Locate the cell with the specified text and output its (X, Y) center coordinate. 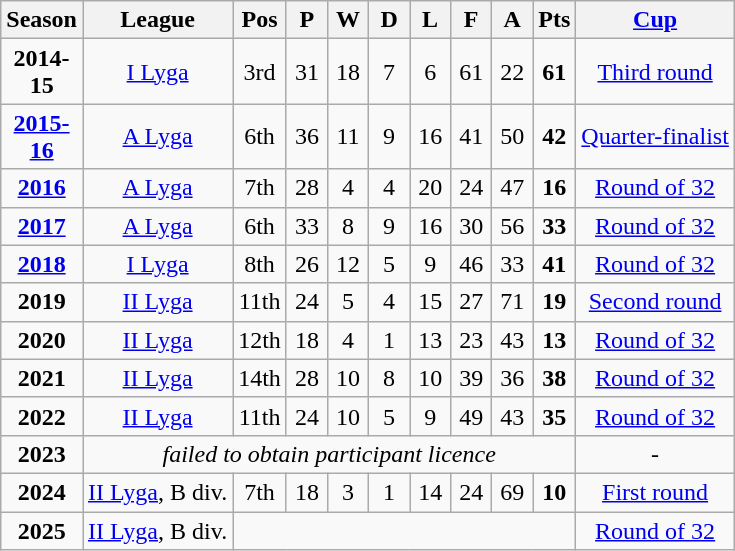
71 (512, 302)
2018 (42, 264)
2017 (42, 226)
35 (554, 416)
First round (656, 492)
14th (260, 378)
Quarter-finalist (656, 136)
56 (512, 226)
46 (472, 264)
23 (472, 340)
failed to obtain participant licence (328, 454)
Cup (656, 20)
27 (472, 302)
2024 (42, 492)
Third round (656, 72)
2025 (42, 531)
2022 (42, 416)
49 (472, 416)
Second round (656, 302)
22 (512, 72)
Pos (260, 20)
3rd (260, 72)
League (157, 20)
F (472, 20)
L (430, 20)
2019 (42, 302)
- (656, 454)
7 (390, 72)
15 (430, 302)
A (512, 20)
2015-16 (42, 136)
3 (348, 492)
39 (472, 378)
69 (512, 492)
2023 (42, 454)
47 (512, 188)
38 (554, 378)
W (348, 20)
2021 (42, 378)
50 (512, 136)
42 (554, 136)
11 (348, 136)
12 (348, 264)
P (306, 20)
30 (472, 226)
Pts (554, 20)
2014-15 (42, 72)
8th (260, 264)
Season (42, 20)
26 (306, 264)
12th (260, 340)
19 (554, 302)
6 (430, 72)
14 (430, 492)
D (390, 20)
2016 (42, 188)
31 (306, 72)
2020 (42, 340)
20 (430, 188)
